Determine the [x, y] coordinate at the center of the cell enclosing the given text.  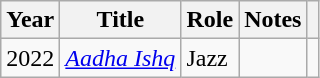
Notes [273, 20]
Title [120, 20]
Role [210, 20]
Jazz [210, 58]
Aadha Ishq [120, 58]
2022 [30, 58]
Year [30, 20]
